Provide the [x, y] coordinate of the cell's center where the given text is located.  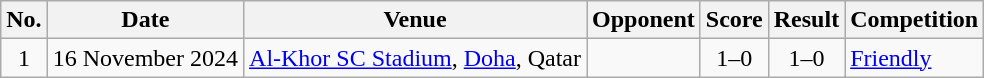
Venue [416, 20]
Friendly [914, 58]
Date [145, 20]
No. [24, 20]
Score [734, 20]
Result [806, 20]
16 November 2024 [145, 58]
Al-Khor SC Stadium, Doha, Qatar [416, 58]
Opponent [644, 20]
1 [24, 58]
Competition [914, 20]
